Search for the cell housing the specified text and yield its [x, y] center coordinate. 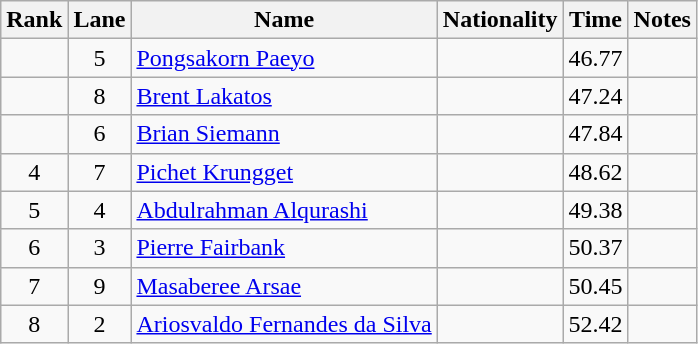
48.62 [596, 172]
Masaberee Arsae [284, 286]
Notes [662, 20]
50.45 [596, 286]
Lane [100, 20]
9 [100, 286]
Ariosvaldo Fernandes da Silva [284, 324]
Name [284, 20]
Brent Lakatos [284, 96]
Time [596, 20]
Nationality [500, 20]
47.24 [596, 96]
Pichet Krungget [284, 172]
3 [100, 248]
Pierre Fairbank [284, 248]
47.84 [596, 134]
Abdulrahman Alqurashi [284, 210]
Pongsakorn Paeyo [284, 58]
Rank [34, 20]
Brian Siemann [284, 134]
50.37 [596, 248]
2 [100, 324]
52.42 [596, 324]
46.77 [596, 58]
49.38 [596, 210]
